Pinpoint the cell where the given text exists, returning its (x, y) midpoint coordinate. 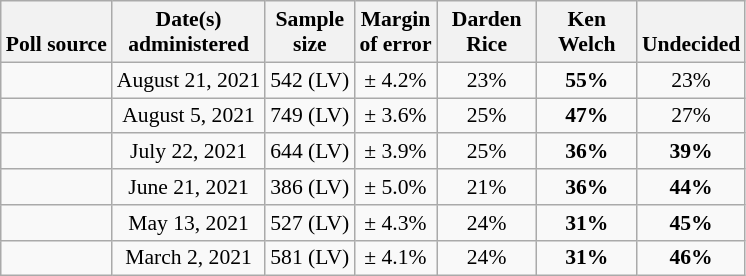
27% (691, 116)
21% (487, 187)
May 13, 2021 (188, 223)
644 (LV) (310, 152)
± 3.9% (395, 152)
DardenRice (487, 32)
August 5, 2021 (188, 116)
± 4.1% (395, 258)
39% (691, 152)
Date(s)administered (188, 32)
Poll source (56, 32)
Samplesize (310, 32)
± 4.2% (395, 80)
55% (587, 80)
386 (LV) (310, 187)
44% (691, 187)
KenWelch (587, 32)
47% (587, 116)
45% (691, 223)
August 21, 2021 (188, 80)
± 5.0% (395, 187)
March 2, 2021 (188, 258)
June 21, 2021 (188, 187)
46% (691, 258)
581 (LV) (310, 258)
± 3.6% (395, 116)
± 4.3% (395, 223)
542 (LV) (310, 80)
749 (LV) (310, 116)
527 (LV) (310, 223)
Undecided (691, 32)
Marginof error (395, 32)
July 22, 2021 (188, 152)
